Identify which cell holds the provided text, then report its [X, Y] central coordinate. 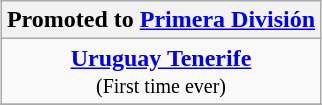
Promoted to Primera División [160, 20]
Uruguay Tenerife(First time ever) [160, 72]
